Output the (x, y) coordinate of the center of the cell containing the given text.  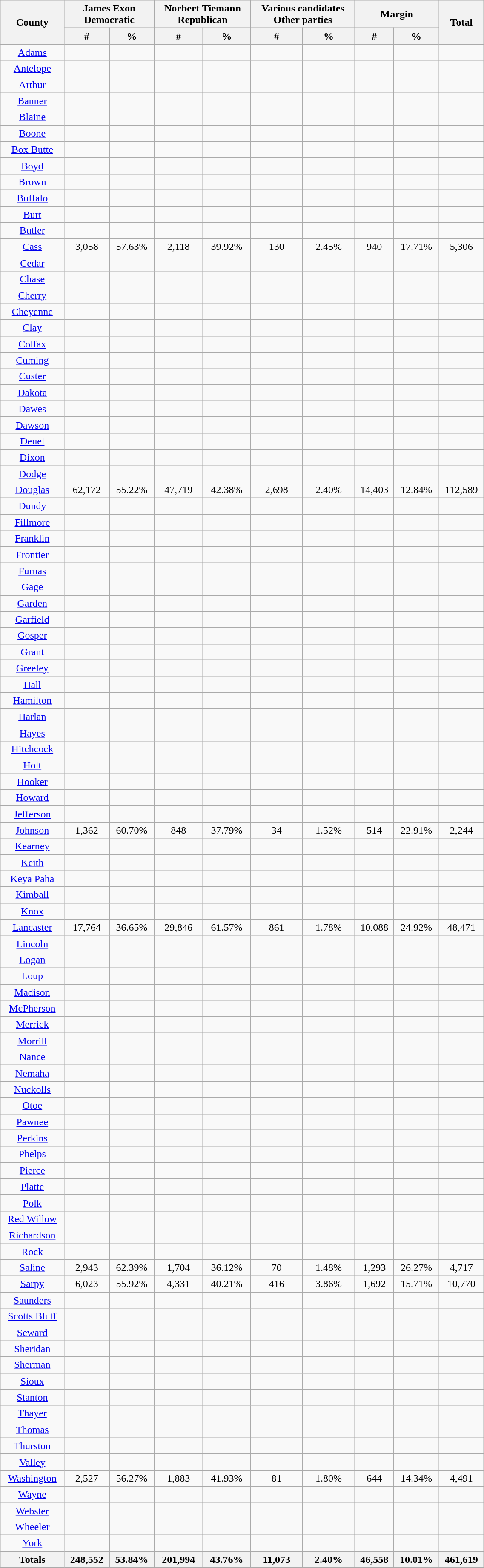
848 (179, 830)
Cheyenne (32, 312)
861 (277, 927)
Douglas (32, 490)
Furnas (32, 571)
Thurston (32, 1446)
Lancaster (32, 927)
Stanton (32, 1397)
Richardson (32, 1235)
Madison (32, 992)
62.39% (132, 1268)
Cass (32, 247)
Logan (32, 960)
48,471 (461, 927)
Dixon (32, 457)
43.76% (226, 1559)
Holt (32, 765)
County (32, 22)
41.93% (226, 1478)
55.22% (132, 490)
Garfield (32, 619)
Norbert TiemannRepublican (203, 14)
Buffalo (32, 198)
17.71% (416, 247)
4,491 (461, 1478)
461,619 (461, 1559)
Butler (32, 231)
61.57% (226, 927)
Dakota (32, 393)
1.80% (329, 1478)
Nuckolls (32, 1089)
40.21% (226, 1284)
Rock (32, 1251)
Pierce (32, 1170)
Saunders (32, 1300)
Custer (32, 376)
Dawson (32, 425)
Wheeler (32, 1527)
Thayer (32, 1413)
Platte (32, 1187)
Clay (32, 328)
22.91% (416, 830)
Blaine (32, 117)
34 (277, 830)
Greeley (32, 668)
60.70% (132, 830)
112,589 (461, 490)
Sioux (32, 1381)
Dundy (32, 506)
Colfax (32, 344)
1,883 (179, 1478)
36.65% (132, 927)
Red Willow (32, 1219)
81 (277, 1478)
47,719 (179, 490)
Brown (32, 182)
70 (277, 1268)
Deuel (32, 441)
130 (277, 247)
201,994 (179, 1559)
Arthur (32, 85)
Otoe (32, 1106)
Perkins (32, 1138)
10,088 (374, 927)
248,552 (87, 1559)
Howard (32, 798)
McPherson (32, 1009)
Keya Paha (32, 879)
24.92% (416, 927)
1.78% (329, 927)
Margin (397, 14)
2,244 (461, 830)
56.27% (132, 1478)
Hayes (32, 733)
10,770 (461, 1284)
36.12% (226, 1268)
York (32, 1543)
15.71% (416, 1284)
39.92% (226, 247)
Frontier (32, 555)
Merrick (32, 1025)
17,764 (87, 927)
940 (374, 247)
Johnson (32, 830)
Seward (32, 1333)
Saline (32, 1268)
Sherman (32, 1365)
1,293 (374, 1268)
11,073 (277, 1559)
Sheridan (32, 1349)
Franklin (32, 539)
Dawes (32, 409)
Pawnee (32, 1122)
Knox (32, 911)
Kimball (32, 895)
Phelps (32, 1154)
5,306 (461, 247)
Sarpy (32, 1284)
10.01% (416, 1559)
12.84% (416, 490)
Webster (32, 1511)
2,118 (179, 247)
2,698 (277, 490)
514 (374, 830)
4,717 (461, 1268)
3.86% (329, 1284)
Cuming (32, 360)
Hamilton (32, 700)
62,172 (87, 490)
Kearney (32, 846)
55.92% (132, 1284)
Cherry (32, 295)
26.27% (416, 1268)
Boyd (32, 166)
2.45% (329, 247)
Lincoln (32, 943)
Gosper (32, 636)
3,058 (87, 247)
Various candidatesOther parties (303, 14)
1.52% (329, 830)
Gage (32, 587)
Garden (32, 603)
Grant (32, 652)
Totals (32, 1559)
Hooker (32, 782)
Washington (32, 1478)
Fillmore (32, 522)
Wayne (32, 1494)
Harlan (32, 717)
Antelope (32, 69)
Nemaha (32, 1073)
Banner (32, 101)
James ExonDemocratic (109, 14)
Total (461, 22)
1.48% (329, 1268)
Dodge (32, 474)
4,331 (179, 1284)
Adams (32, 52)
37.79% (226, 830)
1,362 (87, 830)
644 (374, 1478)
Thomas (32, 1430)
42.38% (226, 490)
Valley (32, 1462)
14,403 (374, 490)
29,846 (179, 927)
Cedar (32, 263)
Jefferson (32, 814)
Scotts Bluff (32, 1316)
2,943 (87, 1268)
Boone (32, 133)
46,558 (374, 1559)
Polk (32, 1203)
53.84% (132, 1559)
1,692 (374, 1284)
6,023 (87, 1284)
Box Butte (32, 149)
Loup (32, 976)
1,704 (179, 1268)
Morrill (32, 1041)
Hall (32, 684)
14.34% (416, 1478)
416 (277, 1284)
2,527 (87, 1478)
Burt (32, 214)
Nance (32, 1057)
Chase (32, 279)
Hitchcock (32, 749)
Keith (32, 863)
57.63% (132, 247)
